From the cell containing the given text, extract its center point as (x, y) coordinate. 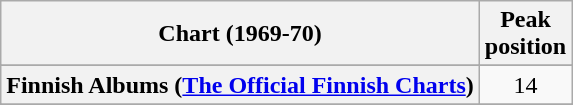
14 (525, 85)
Peakposition (525, 34)
Chart (1969-70) (240, 34)
Finnish Albums (The Official Finnish Charts) (240, 85)
